Extract the [x, y] coordinate from the center of the cell holding the provided text.  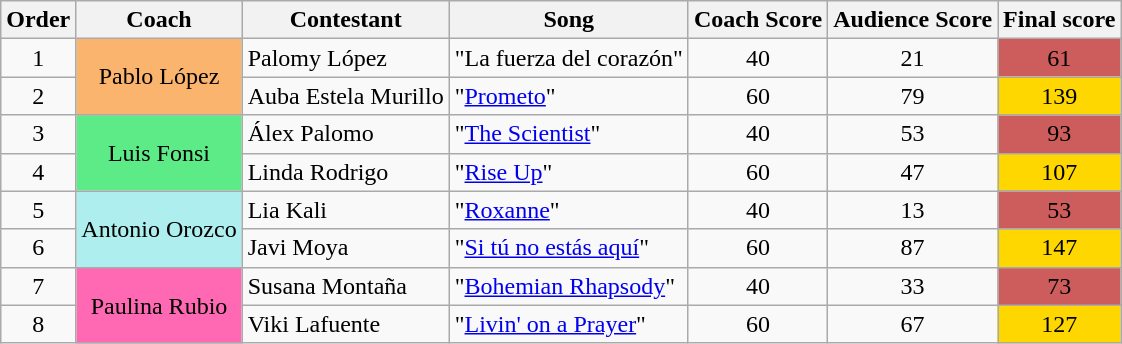
"La fuerza del corazón" [568, 58]
Song [568, 20]
33 [913, 286]
Antonio Orozco [159, 229]
Auba Estela Murillo [346, 96]
"Si tú no estás aquí" [568, 248]
Viki Lafuente [346, 324]
"Bohemian Rhapsody" [568, 286]
"The Scientist" [568, 134]
Coach [159, 20]
2 [38, 96]
73 [1060, 286]
93 [1060, 134]
Coach Score [758, 20]
"Roxanne" [568, 210]
87 [913, 248]
Linda Rodrigo [346, 172]
13 [913, 210]
Javi Moya [346, 248]
47 [913, 172]
Final score [1060, 20]
Lia Kali [346, 210]
5 [38, 210]
61 [1060, 58]
67 [913, 324]
"Rise Up" [568, 172]
Contestant [346, 20]
Susana Montaña [346, 286]
4 [38, 172]
7 [38, 286]
1 [38, 58]
"Livin' on a Prayer" [568, 324]
6 [38, 248]
Álex Palomo [346, 134]
Palomy López [346, 58]
Pablo López [159, 77]
3 [38, 134]
21 [913, 58]
79 [913, 96]
147 [1060, 248]
107 [1060, 172]
127 [1060, 324]
139 [1060, 96]
"Prometo" [568, 96]
Order [38, 20]
Paulina Rubio [159, 305]
Audience Score [913, 20]
8 [38, 324]
Luis Fonsi [159, 153]
